Return the [X, Y] coordinate for the center point of the cell that contains the specified text.  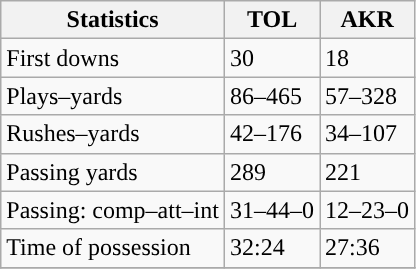
30 [272, 58]
42–176 [272, 134]
221 [368, 172]
Time of possession [113, 248]
Statistics [113, 20]
12–23–0 [368, 210]
Passing yards [113, 172]
Rushes–yards [113, 134]
First downs [113, 58]
Plays–yards [113, 96]
57–328 [368, 96]
86–465 [272, 96]
27:36 [368, 248]
AKR [368, 20]
18 [368, 58]
Passing: comp–att–int [113, 210]
289 [272, 172]
TOL [272, 20]
34–107 [368, 134]
32:24 [272, 248]
31–44–0 [272, 210]
